Return (X, Y) of the center of cell containing provided text 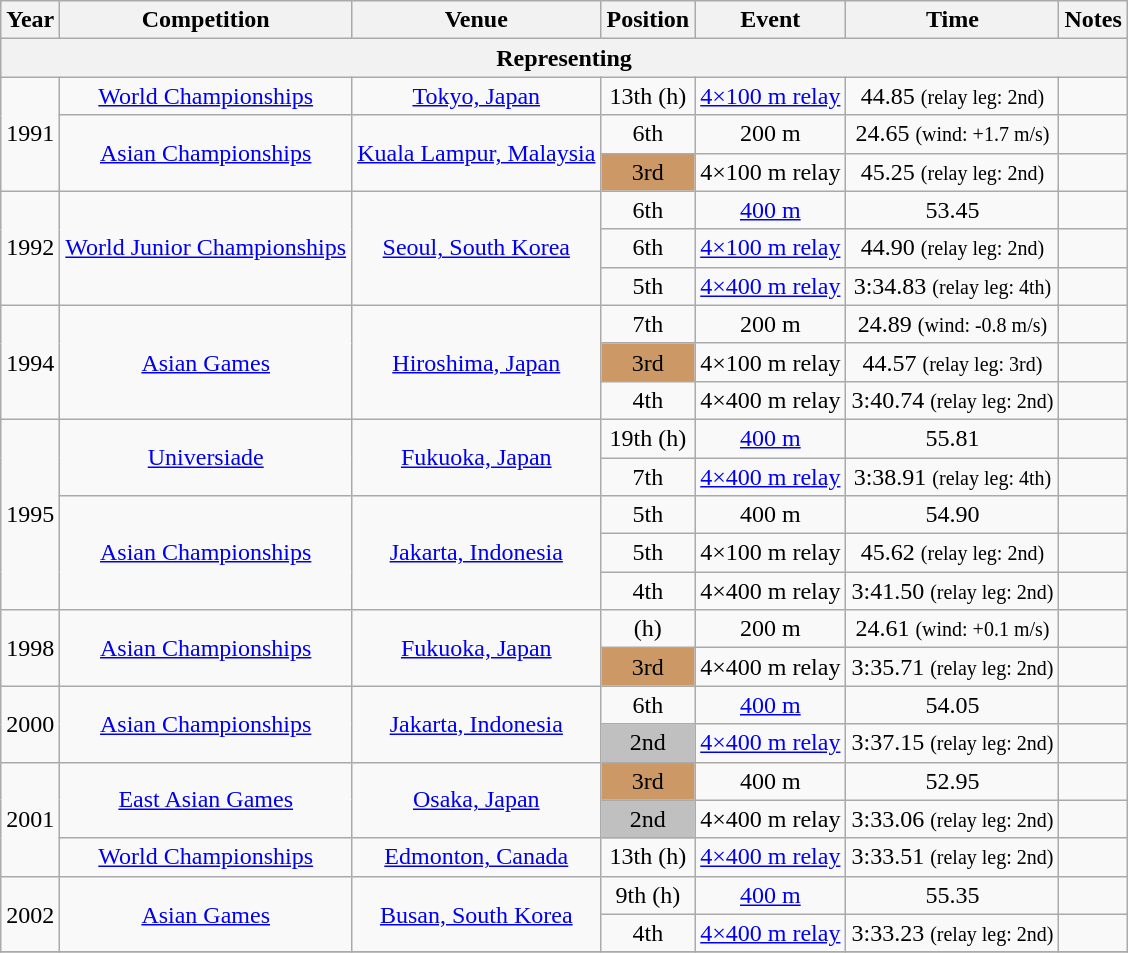
44.85 (relay leg: 2nd) (952, 96)
55.35 (952, 895)
Kuala Lampur, Malaysia (476, 153)
2000 (30, 724)
9th (h) (648, 895)
Edmonton, Canada (476, 857)
45.25 (relay leg: 2nd) (952, 172)
Competition (206, 20)
Notes (1093, 20)
Representing (564, 58)
Tokyo, Japan (476, 96)
3:37.15 (relay leg: 2nd) (952, 743)
2002 (30, 914)
3:40.74 (relay leg: 2nd) (952, 400)
44.57 (relay leg: 3rd) (952, 362)
1992 (30, 248)
3:38.91 (relay leg: 4th) (952, 477)
(h) (648, 629)
3:35.71 (relay leg: 2nd) (952, 667)
1991 (30, 134)
Venue (476, 20)
55.81 (952, 438)
1995 (30, 514)
Time (952, 20)
54.05 (952, 705)
Seoul, South Korea (476, 248)
3:33.06 (relay leg: 2nd) (952, 819)
1994 (30, 362)
Busan, South Korea (476, 914)
54.90 (952, 515)
Hiroshima, Japan (476, 362)
Universiade (206, 457)
Position (648, 20)
3:41.50 (relay leg: 2nd) (952, 591)
Osaka, Japan (476, 800)
24.89 (wind: -0.8 m/s) (952, 324)
3:33.23 (relay leg: 2nd) (952, 933)
52.95 (952, 781)
1998 (30, 648)
Year (30, 20)
44.90 (relay leg: 2nd) (952, 248)
53.45 (952, 210)
3:34.83 (relay leg: 4th) (952, 286)
2001 (30, 819)
Event (770, 20)
19th (h) (648, 438)
45.62 (relay leg: 2nd) (952, 553)
World Junior Championships (206, 248)
24.65 (wind: +1.7 m/s) (952, 134)
3:33.51 (relay leg: 2nd) (952, 857)
East Asian Games (206, 800)
24.61 (wind: +0.1 m/s) (952, 629)
